Extract the [x, y] coordinate from the center of the cell holding the provided text.  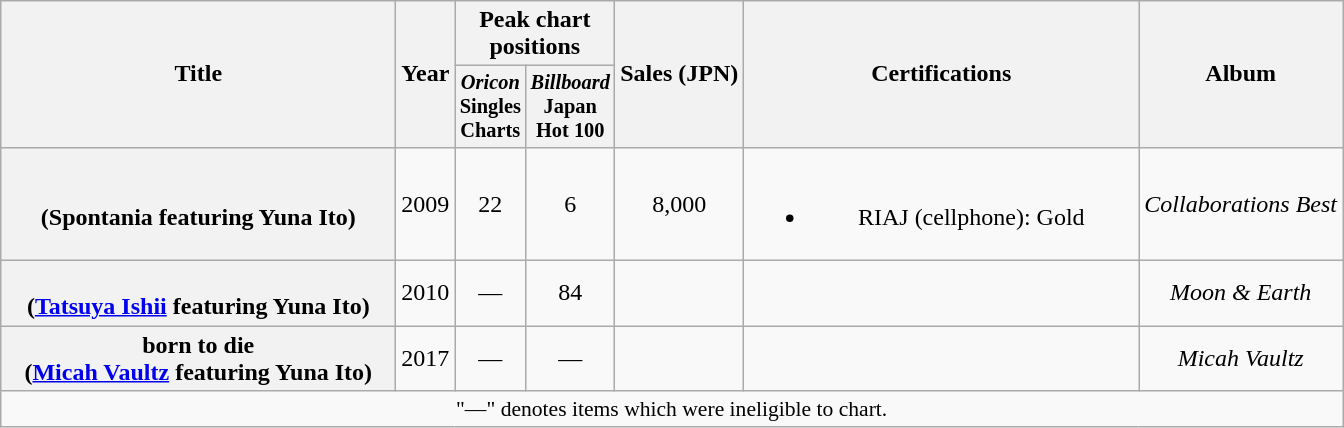
2009 [426, 204]
Title [198, 74]
Collaborations Best [1241, 204]
"—" denotes items which were ineligible to chart. [672, 409]
2010 [426, 294]
Year [426, 74]
Peak chart positions [535, 34]
Sales (JPN) [680, 74]
RIAJ (cellphone): Gold [942, 204]
born to die(Micah Vaultz featuring Yuna Ito) [198, 358]
Micah Vaultz [1241, 358]
22 [490, 204]
8,000 [680, 204]
Moon & Earth [1241, 294]
(Spontania featuring Yuna Ito) [198, 204]
Certifications [942, 74]
6 [570, 204]
Album [1241, 74]
Billboard Japan Hot 100 [570, 107]
84 [570, 294]
Oricon Singles Charts [490, 107]
2017 [426, 358]
(Tatsuya Ishii featuring Yuna Ito) [198, 294]
